Return [X, Y] of the center of cell containing provided text 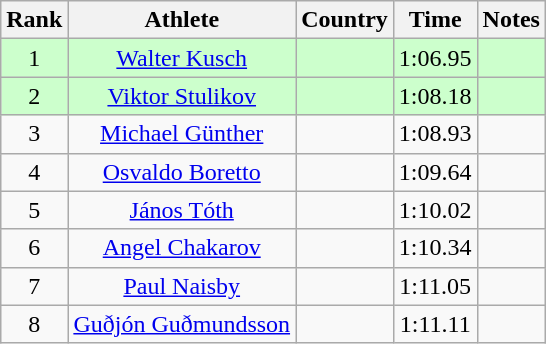
6 [34, 248]
Walter Kusch [182, 58]
Notes [511, 20]
1:11.11 [435, 324]
1:10.34 [435, 248]
8 [34, 324]
Country [345, 20]
János Tóth [182, 210]
1:09.64 [435, 172]
Paul Naisby [182, 286]
4 [34, 172]
Guðjón Guðmundsson [182, 324]
Viktor Stulikov [182, 96]
5 [34, 210]
1:08.93 [435, 134]
1:06.95 [435, 58]
Osvaldo Boretto [182, 172]
1:10.02 [435, 210]
Rank [34, 20]
Athlete [182, 20]
2 [34, 96]
1:08.18 [435, 96]
Angel Chakarov [182, 248]
1 [34, 58]
Michael Günther [182, 134]
7 [34, 286]
3 [34, 134]
1:11.05 [435, 286]
Time [435, 20]
